Detect which cell encompasses the target text, then output its (X, Y) center coordinate. 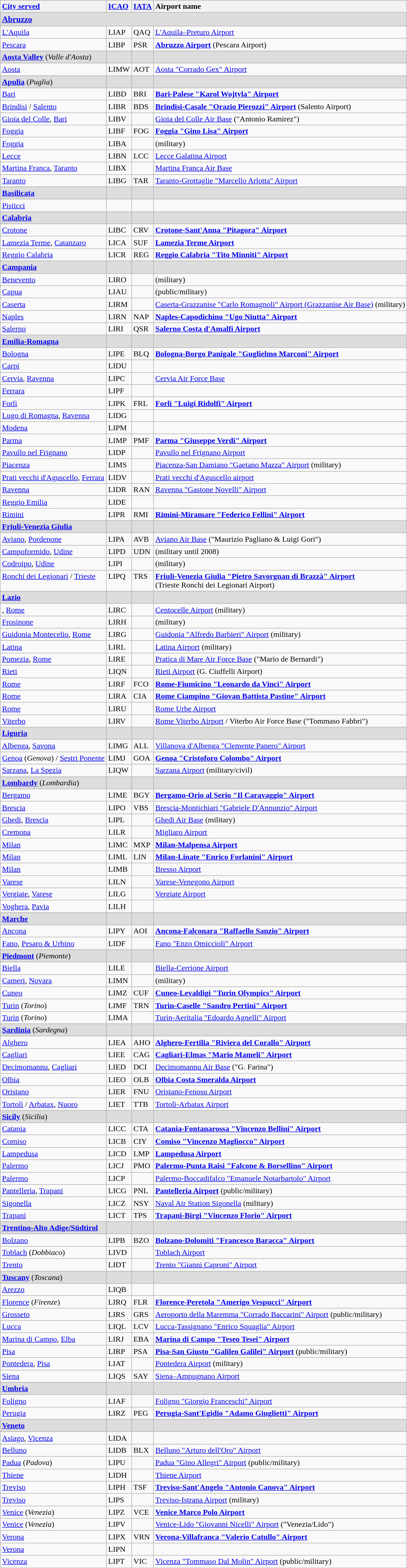
Aosta (53, 70)
Biella (53, 968)
LIPM (119, 428)
LIDH (119, 1475)
Perugia (53, 1413)
Crotone (53, 230)
Catania (53, 1129)
AOI (142, 931)
Comiso (53, 1141)
BRI (142, 94)
Lecce Galatina Airport (280, 156)
Prati vecchi d'Aguscello, Ferrara (53, 477)
LCC (142, 156)
Bologna-Borgo Panigale "Guglielmo Marconi" Airport (280, 354)
PNL (142, 1191)
LIPU (119, 1463)
Rome-Fiumicino "Leonardo da Vinci" Airport (280, 684)
Cervia, Ravenna (53, 378)
LIRP (119, 1351)
LIPA (119, 539)
FCO (142, 684)
Cagliari-Elmas "Mario Mameli" Airport (280, 1055)
L'Aquila (53, 32)
LIRG (119, 634)
Venice-Lido "Giovanni Nicelli" Airport ("Venezia/Lido") (280, 1524)
LICA (119, 242)
Carpi (53, 366)
Campoformido, Udine (53, 551)
PSA (142, 1351)
Rimini (53, 514)
Martina Franca Air Base (280, 168)
ICAO (119, 6)
Aviano Air Base ("Maurizio Pagliano & Luigi Gori") (280, 539)
Forlì (53, 403)
LICT (119, 1215)
LIMZ (119, 993)
CIA (142, 696)
Ronchi dei Legionari / Trieste (53, 581)
Brescia (53, 807)
Latina Airport (military) (280, 647)
LIBN (119, 156)
RAN (142, 490)
EBA (142, 1339)
Airport name (280, 6)
Pavullo nel Frignano (53, 453)
Aeroporto della Maremma "Corrado Baccarini" Airport (public/military) (280, 1314)
LIPE (119, 354)
LIET (119, 1104)
LIPB (119, 1240)
LIDB (119, 1450)
PSR (142, 44)
Venice Marco Polo Airport (280, 1512)
Padua "Gino Allegri" Airport (public/military) (280, 1463)
LIMG (119, 746)
LIRM (119, 304)
FOG (142, 131)
Comiso "Vincenzo Magliocco" Airport (280, 1141)
Bari (53, 94)
LIRC (119, 610)
Pisticci (53, 205)
Marina di Campo "Teseo Tesei" Airport (280, 1339)
RMI (142, 514)
BDS (142, 107)
Pisa (53, 1351)
Fano "Enzo Omiccioli" Airport (280, 943)
Codroipo, Udine (53, 564)
LIMN (119, 980)
Naples-Capodichino "Ugo Niutta" Airport (280, 317)
Martina Franca, Taranto (53, 168)
Cremona (53, 832)
LIDP (119, 453)
Aviano, Pordenone (53, 539)
Capua (53, 292)
Vicenza "Tommaso Dal Molin" Airport (public/military) (280, 1562)
DCI (142, 1067)
Pratica di Mare Air Force Base ("Mario de Bernardi") (280, 659)
Olbia Costa Smeralda Airport (280, 1080)
NAP (142, 317)
LIED (119, 1067)
Ghedi, Brescia (53, 820)
FRL (142, 403)
FNU (142, 1092)
Pontedera, Pisa (53, 1364)
Rome Ciampino "Giovan Battista Pastine" Airport (280, 696)
LIAF (119, 1401)
LIRZ (119, 1413)
LIDU (119, 366)
Centocelle Airport (military) (280, 610)
LIEO (119, 1080)
Rome Urbe Airport (280, 709)
VIC (142, 1562)
LIDE (119, 502)
LIMA (119, 1018)
LILR (119, 832)
Latina (53, 647)
Piacenza-San Damiano "Gaetano Mazza" Airport (military) (280, 465)
Trapani (53, 1215)
CUF (142, 993)
Siena–Ampugnano Airport (280, 1376)
Rieti (53, 672)
Varese-Venegono Airport (280, 882)
REG (142, 255)
Ghedi Air Base (military) (280, 820)
LIAP (119, 32)
Genoa (Genova) / Sestri Ponente (53, 758)
SUF (142, 242)
Catania-Fontanarossa "Vincenzo Bellini" Airport (280, 1129)
GRS (142, 1314)
Bari-Palese "Karol Wojtyla" Airport (280, 94)
LIBD (119, 94)
UDN (142, 551)
Ancona-Falconara "Raffaello Sanzio" Airport (280, 931)
Marina di Campo, Elba (53, 1339)
Rimini-Miramare "Federico Fellini" Airport (280, 514)
LIBG (119, 181)
TPS (142, 1215)
LIQN (119, 672)
OLB (142, 1080)
Ancona (53, 931)
LIMP (119, 440)
LIN (142, 857)
LIEA (119, 1042)
LIAT (119, 1364)
Forlì "Luigi Ridolfi" Airport (280, 403)
Milan-Malpensa Airport (280, 844)
LICB (119, 1141)
Trentino-Alto Adige/Südtirol (53, 1228)
Lazio (53, 597)
Bergamo-Orio al Serio "Il Caravaggio" Airport (280, 795)
Naples (53, 317)
GOA (142, 758)
Decimomannu, Cagliari (53, 1067)
(military until 2008) (280, 551)
, Rome (53, 610)
QAQ (142, 32)
Trapani-Birgi "Vincenzo Florio" Airport (280, 1215)
Bolzano (53, 1240)
LIBV (119, 119)
Lombardy (Lombardia) (53, 783)
Lamezia Terme, Catanzaro (53, 242)
Pisa-San Giusto "Galileo Galilei" Airport (public/military) (280, 1351)
Guidonia Montecelio, Rome (53, 634)
LIDT (119, 1265)
LIRS (119, 1314)
Reggio Calabria "Tito Minniti" Airport (280, 255)
LIPY (119, 931)
LIRQ (119, 1302)
Foligno (53, 1401)
LIPQ (119, 581)
LIPI (119, 564)
MXP (142, 844)
Aosta "Corrado Gex" Airport (280, 70)
SAY (142, 1376)
Piacenza (53, 465)
LICG (119, 1191)
Toblach (Dobbiaco) (53, 1253)
PMF (142, 440)
Biella-Cerrione Airport (280, 968)
LIRH (119, 622)
Migliaro Airport (280, 832)
CTA (142, 1129)
Lampedusa Airport (280, 1154)
NSY (142, 1203)
LIMC (119, 844)
Marche (53, 919)
BGY (142, 795)
Verona-Villafranca "Valerio Catullo" Airport (280, 1537)
Bologna (53, 354)
LICP (119, 1178)
Lugo di Romagna, Ravenna (53, 415)
LIAU (119, 292)
Abruzzo (204, 19)
AHO (142, 1042)
Rome Viterbo Airport / Viterbo Air Force Base ("Tommaso Fabbri") (280, 721)
LIQS (119, 1376)
TRN (142, 1005)
Asiago, Vicenza (53, 1438)
LIBR (119, 107)
Varese (53, 882)
LIMW (119, 70)
BLQ (142, 354)
Caserta-Grazzanise "Carlo Romagnoli" Airport (Grazzanise Air Base) (military) (280, 304)
Thiene (53, 1475)
Perugia-Sant'Egidio "Adamo Giuglietti" Airport (280, 1413)
Voghera, Pavia (53, 906)
Prati vecchi d'Aguscello airport (280, 477)
Cameri, Novara (53, 980)
LIMF (119, 1005)
LIEE (119, 1055)
Ferrara (53, 391)
LIPL (119, 820)
Pontedera Airport (military) (280, 1364)
Tuscany (Toscana) (53, 1277)
Sigonella (53, 1203)
LIPF (119, 391)
Abruzzo Airport (Pescara Airport) (280, 44)
LIRU (119, 709)
Reggio Emilia (53, 502)
LIDG (119, 415)
LIRL (119, 647)
Reggio Calabria (53, 255)
Pavullo nel Frignano Airport (280, 453)
Florence-Peretola "Amerigo Vespucci" Airport (280, 1302)
LIDA (119, 1438)
LIRI (119, 329)
VRN (142, 1537)
CRV (142, 230)
LIBX (119, 168)
BZO (142, 1240)
ALL (142, 746)
Gioia del Colle, Bari (53, 119)
Bergamo (53, 795)
LIRE (119, 659)
Lampedusa (53, 1154)
Cuneo (53, 993)
TRS (142, 581)
(public/military) (280, 292)
LIMJ (119, 758)
Modena (53, 428)
LIPD (119, 551)
LIQW (119, 770)
Pomezia, Rome (53, 659)
Treviso-Sant'Angelo "Antonio Canova" Airport (280, 1487)
Brescia-Montichiari "Gabriele D'Annunzio" Airport (280, 807)
LIPC (119, 378)
Thiene Airport (280, 1475)
Gioia del Colle Air Base ("Antonio Ramirez") (280, 119)
Belluno "Arturo dell'Oro" Airport (280, 1450)
LIMB (119, 869)
Lucca (53, 1327)
Salerno (53, 329)
Palermo-Boccadifalco "Emanuele Notarbartolo" Airport (280, 1178)
LICD (119, 1154)
Villanova d'Albenga "Clemente Panero" Airport (280, 746)
LIPR (119, 514)
LICZ (119, 1203)
Arezzo (53, 1290)
LIBC (119, 230)
LMP (142, 1154)
LIDR (119, 490)
Turin-Caselle "Sandro Pertini" Airport (280, 1005)
Padua (Padova) (53, 1463)
Vergiate, Varese (53, 894)
Oristano-Fenosu Airport (280, 1092)
Alghero-Fertilia "Riviera del Corallo" Airport (280, 1042)
VCE (142, 1512)
Benevento (53, 280)
Naval Air Station Sigonella (military) (280, 1203)
Piedmont (Piemonte) (53, 956)
Frosinone (53, 622)
Bolzano-Dolomiti "Francesco Baracca" Airport (280, 1240)
Veneto (53, 1425)
Lamezia Terme Airport (280, 242)
Treviso-Istrana Airport (military) (280, 1500)
LIPS (119, 1500)
LIBP (119, 44)
Bresso Airport (280, 869)
LIVD (119, 1253)
LIPT (119, 1562)
LIDV (119, 477)
L'Aquila–Preturo Airport (280, 32)
AVB (142, 539)
LILG (119, 894)
Sicily (Sicilia) (53, 1117)
LIBF (119, 131)
Crotone-Sant'Anna "Pitagora" Airport (280, 230)
IATA (142, 6)
Calabria (53, 218)
Friuli-Venezia Giulia "Pietro Savorgnan di Brazzà" Airport(Trieste Ronchi dei Legionari Airport) (280, 581)
Ravenna "Gastone Novelli" Airport (280, 490)
Belluno (53, 1450)
LIRN (119, 317)
AOT (142, 70)
QSR (142, 329)
Sarzana Airport (military/civil) (280, 770)
Turin-Aeritalia "Edoardo Agnelli" Airport (280, 1018)
Brindisi-Casale "Orazio Pierozzi" Airport (Salento Airport) (280, 107)
LIPZ (119, 1512)
Sarzana, La Spezia (53, 770)
PMO (142, 1166)
LIRO (119, 280)
Grosseto (53, 1314)
LIER (119, 1092)
Taranto (53, 181)
LIPN (119, 1549)
LIDF (119, 943)
Friuli-Venezia Giulia (53, 527)
City served (53, 6)
Cagliari (53, 1055)
Aosta Valley (Valle d'Aosta) (53, 57)
Trento "Gianni Caproni" Airport (280, 1265)
LICJ (119, 1166)
Milan-Linate "Enrico Forlanini" Airport (280, 857)
PEG (142, 1413)
LIPO (119, 807)
Brindisi / Salento (53, 107)
LICC (119, 1129)
Lucca-Tassignano "Enrico Squaglia" Airport (280, 1327)
LIME (119, 795)
Vergiate Airport (280, 894)
LIRJ (119, 1339)
LICR (119, 255)
Fano, Pesaro & Urbino (53, 943)
Taranto-Grottaglie "Marcello Arlotta" Airport (280, 181)
Liguria (53, 733)
Rieti Airport (G. Ciuffelli Airport) (280, 672)
LIRA (119, 696)
LIPH (119, 1487)
Cervia Air Force Base (280, 378)
VBS (142, 807)
LILN (119, 882)
Parma "Giuseppe Verdi" Airport (280, 440)
Pantelleria Airport (public/military) (280, 1191)
Florence (Firenze) (53, 1302)
Palermo-Punta Raisi "Falcone & Borsellino" Airport (280, 1166)
Albenga, Savona (53, 746)
Alghero (53, 1042)
LILE (119, 968)
LIRF (119, 684)
Olbia (53, 1080)
Vicenza (53, 1562)
LIRV (119, 721)
LCV (142, 1327)
TSF (142, 1487)
TAR (142, 181)
CIY (142, 1141)
CAG (142, 1055)
Apulia (Puglia) (53, 82)
Viterbo (53, 721)
Caserta (53, 304)
Oristano (53, 1092)
LIQL (119, 1327)
Guidonia "Alfredo Barbieri" Airport (military) (280, 634)
Parma (53, 440)
LIMS (119, 465)
Ravenna (53, 490)
FLR (142, 1302)
Decimomannu Air Base ("G. Farina") (280, 1067)
LIQB (119, 1290)
Pescara (53, 44)
Siena (53, 1376)
LIBA (119, 144)
BLX (142, 1450)
Campania (53, 267)
Pantelleria, Trapani (53, 1191)
Sardinia (Sardegna) (53, 1030)
Genoa "Cristoforo Colombo" Airport (280, 758)
Lecce (53, 156)
Emilia-Romagna (53, 341)
LIPK (119, 403)
Tortolì-Arbatax Airport (280, 1104)
Trento (53, 1265)
Tortolì / Arbatax, Nuoro (53, 1104)
Toblach Airport (280, 1253)
Umbria (53, 1388)
LILH (119, 906)
Foggia "Gino Lisa" Airport (280, 131)
LIPX (119, 1537)
Salerno Costa d'Amalfi Airport (280, 329)
LIML (119, 857)
TTB (142, 1104)
Foligno "Giorgio Franceschi" Airport (280, 1401)
Basilicata (53, 193)
LIPV (119, 1524)
Cuneo-Levaldigi "Turin Olympics" Airport (280, 993)
